Locate the cell with the specified text and output its [x, y] center coordinate. 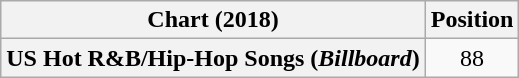
US Hot R&B/Hip-Hop Songs (Billboard) [213, 58]
Position [472, 20]
Chart (2018) [213, 20]
88 [472, 58]
